Scan for the cell matching the given text and deliver its [x, y] coordinate at center. 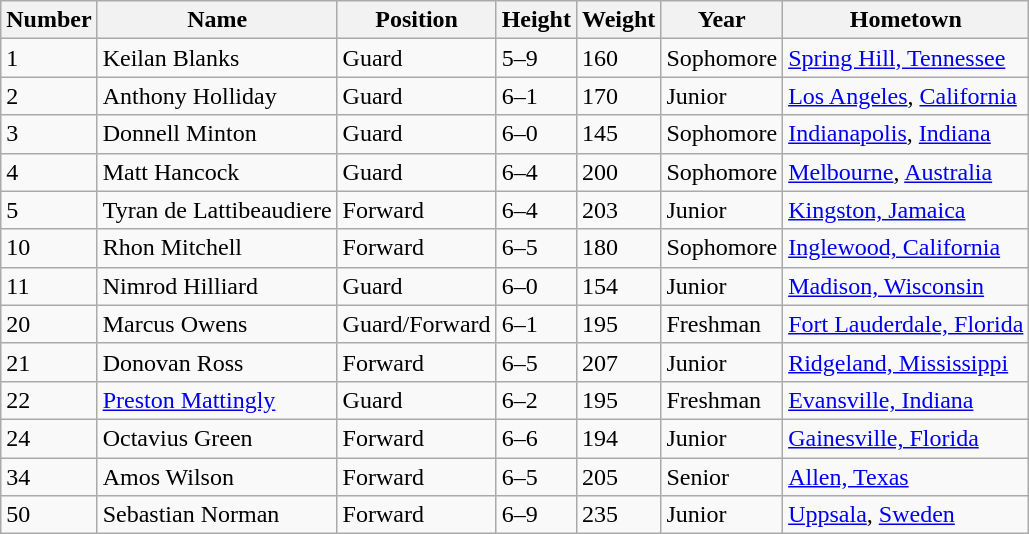
3 [49, 134]
2 [49, 96]
Nimrod Hilliard [217, 286]
6–6 [536, 438]
24 [49, 438]
Guard/Forward [416, 324]
Evansville, Indiana [906, 400]
170 [618, 96]
22 [49, 400]
180 [618, 248]
34 [49, 477]
Los Angeles, California [906, 96]
160 [618, 58]
Gainesville, Florida [906, 438]
Tyran de Lattibeaudiere [217, 210]
235 [618, 515]
Rhon Mitchell [217, 248]
Keilan Blanks [217, 58]
Donovan Ross [217, 362]
Year [722, 20]
6–2 [536, 400]
Matt Hancock [217, 172]
145 [618, 134]
Name [217, 20]
Hometown [906, 20]
21 [49, 362]
Amos Wilson [217, 477]
Madison, Wisconsin [906, 286]
50 [49, 515]
5 [49, 210]
Number [49, 20]
200 [618, 172]
6–9 [536, 515]
Anthony Holliday [217, 96]
Fort Lauderdale, Florida [906, 324]
194 [618, 438]
Inglewood, California [906, 248]
205 [618, 477]
10 [49, 248]
Spring Hill, Tennessee [906, 58]
Sebastian Norman [217, 515]
Donnell Minton [217, 134]
5–9 [536, 58]
Melbourne, Australia [906, 172]
Weight [618, 20]
20 [49, 324]
207 [618, 362]
11 [49, 286]
Kingston, Jamaica [906, 210]
4 [49, 172]
Indianapolis, Indiana [906, 134]
Senior [722, 477]
Height [536, 20]
Preston Mattingly [217, 400]
Position [416, 20]
203 [618, 210]
Ridgeland, Mississippi [906, 362]
Octavius Green [217, 438]
1 [49, 58]
Allen, Texas [906, 477]
154 [618, 286]
Marcus Owens [217, 324]
Uppsala, Sweden [906, 515]
